Return [x, y] of the center of cell containing provided text 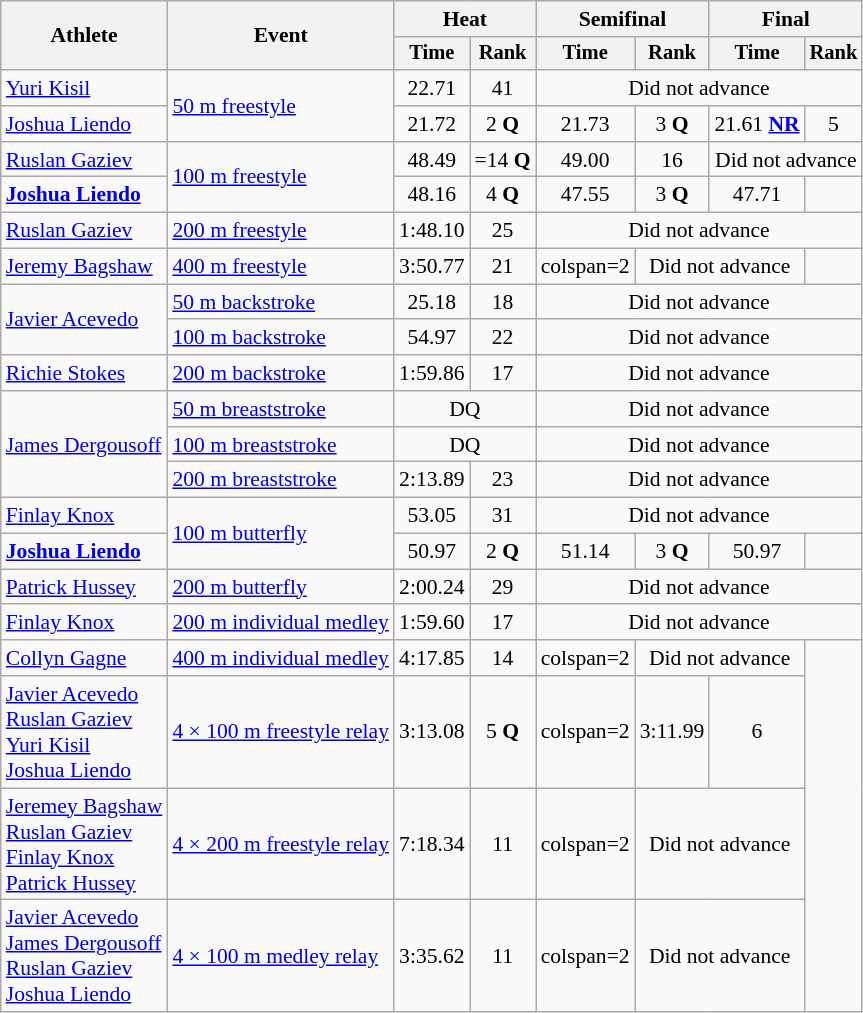
22 [503, 338]
21.61 NR [756, 124]
21.73 [586, 124]
48.16 [432, 195]
3:35.62 [432, 956]
Athlete [84, 36]
5 [834, 124]
100 m breaststroke [280, 445]
6 [756, 732]
41 [503, 88]
Yuri Kisil [84, 88]
31 [503, 516]
21.72 [432, 124]
4:17.85 [432, 658]
22.71 [432, 88]
400 m freestyle [280, 267]
50 m breaststroke [280, 409]
48.49 [432, 160]
Patrick Hussey [84, 587]
200 m individual medley [280, 623]
Javier AcevedoJames DergousoffRuslan GazievJoshua Liendo [84, 956]
200 m butterfly [280, 587]
50 m freestyle [280, 106]
Heat [465, 19]
James Dergousoff [84, 444]
3:11.99 [672, 732]
29 [503, 587]
3:13.08 [432, 732]
4 × 100 m freestyle relay [280, 732]
49.00 [586, 160]
Event [280, 36]
Semifinal [623, 19]
Richie Stokes [84, 373]
16 [672, 160]
Jeremey BagshawRuslan GazievFinlay KnoxPatrick Hussey [84, 844]
14 [503, 658]
1:59.86 [432, 373]
Final [786, 19]
4 × 200 m freestyle relay [280, 844]
47.71 [756, 195]
3:50.77 [432, 267]
1:59.60 [432, 623]
200 m freestyle [280, 231]
100 m freestyle [280, 178]
25 [503, 231]
23 [503, 480]
200 m breaststroke [280, 480]
4 × 100 m medley relay [280, 956]
100 m butterfly [280, 534]
51.14 [586, 552]
1:48.10 [432, 231]
53.05 [432, 516]
=14 Q [503, 160]
7:18.34 [432, 844]
54.97 [432, 338]
2:00.24 [432, 587]
Javier Acevedo [84, 320]
100 m backstroke [280, 338]
Jeremy Bagshaw [84, 267]
50 m backstroke [280, 302]
Javier AcevedoRuslan GazievYuri KisilJoshua Liendo [84, 732]
400 m individual medley [280, 658]
18 [503, 302]
2:13.89 [432, 480]
47.55 [586, 195]
21 [503, 267]
Collyn Gagne [84, 658]
5 Q [503, 732]
200 m backstroke [280, 373]
25.18 [432, 302]
4 Q [503, 195]
